Detect which cell encompasses the target text, then output its (X, Y) center coordinate. 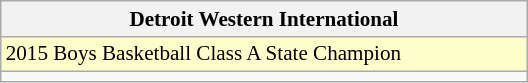
Detroit Western International (264, 18)
2015 Boys Basketball Class A State Champion (264, 54)
